Provide the (x, y) coordinate of the cell's center where the given text is located.  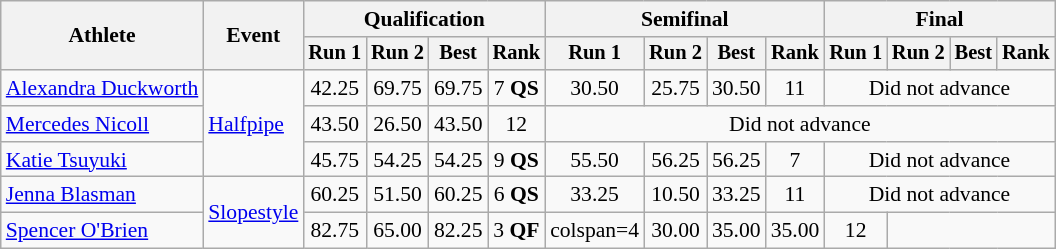
Spencer O'Brien (102, 231)
Halfpipe (253, 124)
9 QS (517, 160)
45.75 (334, 160)
51.50 (398, 195)
Alexandra Duckworth (102, 88)
Slopestyle (253, 212)
Mercedes Nicoll (102, 124)
82.75 (334, 231)
Event (253, 36)
Katie Tsuyuki (102, 160)
Athlete (102, 36)
26.50 (398, 124)
30.00 (676, 231)
colspan=4 (594, 231)
25.75 (676, 88)
10.50 (676, 195)
Qualification (424, 19)
7 (796, 160)
82.25 (458, 231)
Jenna Blasman (102, 195)
55.50 (594, 160)
Semifinal (684, 19)
42.25 (334, 88)
Final (939, 19)
7 QS (517, 88)
3 QF (517, 231)
65.00 (398, 231)
6 QS (517, 195)
